From the cell containing the given text, extract its center point as [x, y] coordinate. 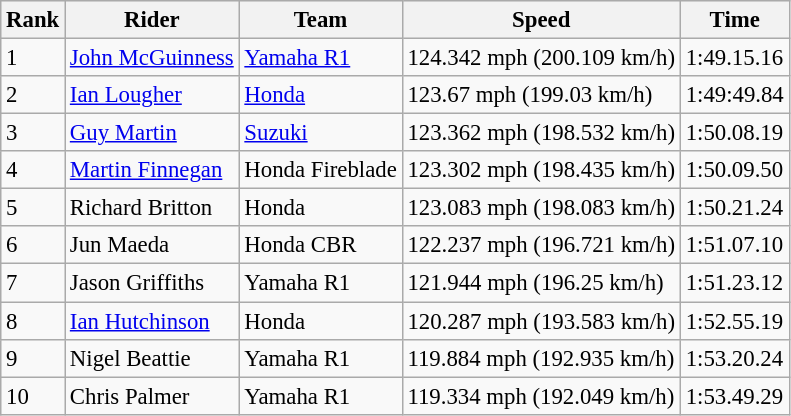
John McGuinness [152, 58]
4 [33, 170]
1:50.09.50 [734, 170]
6 [33, 245]
120.287 mph (193.583 km/h) [541, 321]
Richard Britton [152, 208]
Honda CBR [320, 245]
1:53.49.29 [734, 396]
Honda Fireblade [320, 170]
122.237 mph (196.721 km/h) [541, 245]
123.083 mph (198.083 km/h) [541, 208]
Martin Finnegan [152, 170]
5 [33, 208]
9 [33, 358]
1:49:49.84 [734, 95]
Speed [541, 20]
119.884 mph (192.935 km/h) [541, 358]
Rank [33, 20]
Rider [152, 20]
1:51.07.10 [734, 245]
2 [33, 95]
123.302 mph (198.435 km/h) [541, 170]
Ian Lougher [152, 95]
1:53.20.24 [734, 358]
Nigel Beattie [152, 358]
Jun Maeda [152, 245]
124.342 mph (200.109 km/h) [541, 58]
7 [33, 283]
Guy Martin [152, 133]
123.67 mph (199.03 km/h) [541, 95]
Chris Palmer [152, 396]
Jason Griffiths [152, 283]
123.362 mph (198.532 km/h) [541, 133]
Team [320, 20]
Suzuki [320, 133]
121.944 mph (196.25 km/h) [541, 283]
1:51.23.12 [734, 283]
1:50.21.24 [734, 208]
10 [33, 396]
1:49.15.16 [734, 58]
119.334 mph (192.049 km/h) [541, 396]
1:50.08.19 [734, 133]
1 [33, 58]
Time [734, 20]
8 [33, 321]
1:52.55.19 [734, 321]
3 [33, 133]
Ian Hutchinson [152, 321]
